Scan for the cell matching the given text and deliver its [X, Y] coordinate at center. 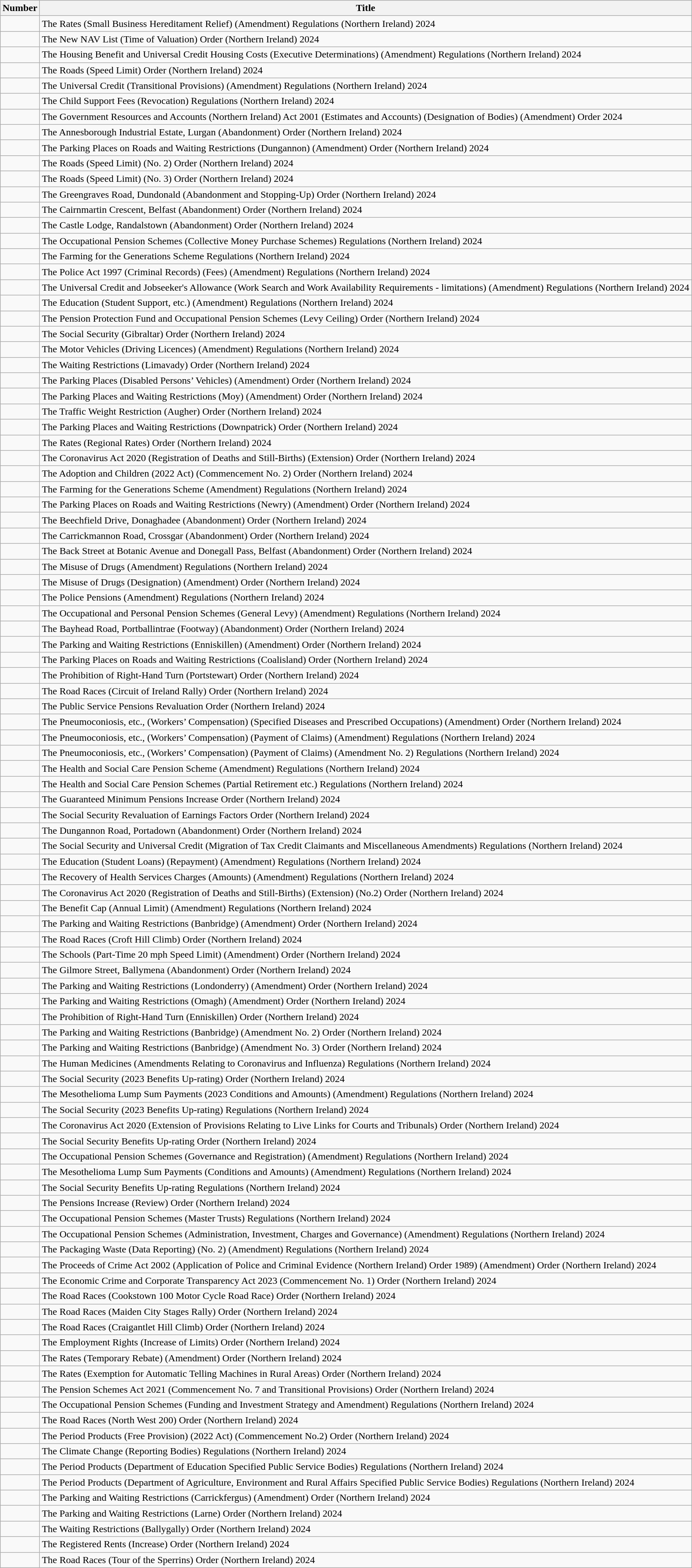
The Education (Student Loans) (Repayment) (Amendment) Regulations (Northern Ireland) 2024 [366, 861]
The Prohibition of Right-Hand Turn (Portstewart) Order (Northern Ireland) 2024 [366, 675]
The Parking Places on Roads and Waiting Restrictions (Coalisland) Order (Northern Ireland) 2024 [366, 660]
The Roads (Speed Limit) Order (Northern Ireland) 2024 [366, 70]
The Parking Places and Waiting Restrictions (Downpatrick) Order (Northern Ireland) 2024 [366, 427]
The Roads (Speed Limit) (No. 3) Order (Northern Ireland) 2024 [366, 179]
The Mesothelioma Lump Sum Payments (2023 Conditions and Amounts) (Amendment) Regulations (Northern Ireland) 2024 [366, 1094]
The Rates (Small Business Hereditament Relief) (Amendment) Regulations (Northern Ireland) 2024 [366, 24]
The Waiting Restrictions (Ballygally) Order (Northern Ireland) 2024 [366, 1529]
The Parking and Waiting Restrictions (Omagh) (Amendment) Order (Northern Ireland) 2024 [366, 1001]
The Education (Student Support, etc.) (Amendment) Regulations (Northern Ireland) 2024 [366, 303]
The Occupational and Personal Pension Schemes (General Levy) (Amendment) Regulations (Northern Ireland) 2024 [366, 613]
The Registered Rents (Increase) Order (Northern Ireland) 2024 [366, 1544]
The Gilmore Street, Ballymena (Abandonment) Order (Northern Ireland) 2024 [366, 970]
The Pneumoconiosis, etc., (Workers’ Compensation) (Payment of Claims) (Amendment) Regulations (Northern Ireland) 2024 [366, 738]
The Misuse of Drugs (Amendment) Regulations (Northern Ireland) 2024 [366, 567]
The Occupational Pension Schemes (Administration, Investment, Charges and Governance) (Amendment) Regulations (Northern Ireland) 2024 [366, 1234]
The Human Medicines (Amendments Relating to Coronavirus and Influenza) Regulations (Northern Ireland) 2024 [366, 1063]
The Benefit Cap (Annual Limit) (Amendment) Regulations (Northern Ireland) 2024 [366, 908]
The Pneumoconiosis, etc., (Workers’ Compensation) (Specified Diseases and Prescribed Occupations) (Amendment) Order (Northern Ireland) 2024 [366, 722]
The Social Security Benefits Up-rating Regulations (Northern Ireland) 2024 [366, 1188]
The Annesborough Industrial Estate, Lurgan (Abandonment) Order (Northern Ireland) 2024 [366, 132]
The Guaranteed Minimum Pensions Increase Order (Northern Ireland) 2024 [366, 799]
The Health and Social Care Pension Scheme (Amendment) Regulations (Northern Ireland) 2024 [366, 769]
The Public Service Pensions Revaluation Order (Northern Ireland) 2024 [366, 707]
The Parking and Waiting Restrictions (Enniskillen) (Amendment) Order (Northern Ireland) 2024 [366, 644]
The Parking and Waiting Restrictions (Carrickfergus) (Amendment) Order (Northern Ireland) 2024 [366, 1498]
The Coronavirus Act 2020 (Extension of Provisions Relating to Live Links for Courts and Tribunals) Order (Northern Ireland) 2024 [366, 1125]
The Road Races (Croft Hill Climb) Order (Northern Ireland) 2024 [366, 939]
The Parking and Waiting Restrictions (Banbridge) (Amendment No. 3) Order (Northern Ireland) 2024 [366, 1048]
The Dungannon Road, Portadown (Abandonment) Order (Northern Ireland) 2024 [366, 830]
The Occupational Pension Schemes (Collective Money Purchase Schemes) Regulations (Northern Ireland) 2024 [366, 241]
The Road Races (Circuit of Ireland Rally) Order (Northern Ireland) 2024 [366, 691]
The Road Races (Tour of the Sperrins) Order (Northern Ireland) 2024 [366, 1560]
The Period Products (Department of Education Specified Public Service Bodies) Regulations (Northern Ireland) 2024 [366, 1467]
The Castle Lodge, Randalstown (Abandonment) Order (Northern Ireland) 2024 [366, 225]
The Rates (Regional Rates) Order (Northern Ireland) 2024 [366, 442]
The Economic Crime and Corporate Transparency Act 2023 (Commencement No. 1) Order (Northern Ireland) 2024 [366, 1281]
The Proceeds of Crime Act 2002 (Application of Police and Criminal Evidence (Northern Ireland) Order 1989) (Amendment) Order (Northern Ireland) 2024 [366, 1265]
The Period Products (Free Provision) (2022 Act) (Commencement No.2) Order (Northern Ireland) 2024 [366, 1435]
The Carrickmannon Road, Crossgar (Abandonment) Order (Northern Ireland) 2024 [366, 536]
The Road Races (Maiden City Stages Rally) Order (Northern Ireland) 2024 [366, 1312]
The Farming for the Generations Scheme (Amendment) Regulations (Northern Ireland) 2024 [366, 489]
The Mesothelioma Lump Sum Payments (Conditions and Amounts) (Amendment) Regulations (Northern Ireland) 2024 [366, 1172]
The New NAV List (Time of Valuation) Order (Northern Ireland) 2024 [366, 39]
The Parking Places on Roads and Waiting Restrictions (Newry) (Amendment) Order (Northern Ireland) 2024 [366, 505]
The Social Security Benefits Up-rating Order (Northern Ireland) 2024 [366, 1141]
The Government Resources and Accounts (Northern Ireland) Act 2001 (Estimates and Accounts) (Designation of Bodies) (Amendment) Order 2024 [366, 117]
The Beechfield Drive, Donaghadee (Abandonment) Order (Northern Ireland) 2024 [366, 520]
The Coronavirus Act 2020 (Registration of Deaths and Still-Births) (Extension) Order (Northern Ireland) 2024 [366, 458]
The Occupational Pension Schemes (Governance and Registration) (Amendment) Regulations (Northern Ireland) 2024 [366, 1156]
The Housing Benefit and Universal Credit Housing Costs (Executive Determinations) (Amendment) Regulations (Northern Ireland) 2024 [366, 55]
The Adoption and Children (2022 Act) (Commencement No. 2) Order (Northern Ireland) 2024 [366, 474]
The Parking Places and Waiting Restrictions (Moy) (Amendment) Order (Northern Ireland) 2024 [366, 396]
The Back Street at Botanic Avenue and Donegall Pass, Belfast (Abandonment) Order (Northern Ireland) 2024 [366, 551]
The Social Security (Gibraltar) Order (Northern Ireland) 2024 [366, 334]
The Prohibition of Right-Hand Turn (Enniskillen) Order (Northern Ireland) 2024 [366, 1017]
The Rates (Exemption for Automatic Telling Machines in Rural Areas) Order (Northern Ireland) 2024 [366, 1374]
The Roads (Speed Limit) (No. 2) Order (Northern Ireland) 2024 [366, 163]
The Parking Places (Disabled Persons’ Vehicles) (Amendment) Order (Northern Ireland) 2024 [366, 380]
The Farming for the Generations Scheme Regulations (Northern Ireland) 2024 [366, 256]
The Parking and Waiting Restrictions (Banbridge) (Amendment No. 2) Order (Northern Ireland) 2024 [366, 1032]
The Police Act 1997 (Criminal Records) (Fees) (Amendment) Regulations (Northern Ireland) 2024 [366, 272]
The Rates (Temporary Rebate) (Amendment) Order (Northern Ireland) 2024 [366, 1358]
The Recovery of Health Services Charges (Amounts) (Amendment) Regulations (Northern Ireland) 2024 [366, 877]
The Parking Places on Roads and Waiting Restrictions (Dungannon) (Amendment) Order (Northern Ireland) 2024 [366, 148]
The Parking and Waiting Restrictions (Londonderry) (Amendment) Order (Northern Ireland) 2024 [366, 986]
The Pneumoconiosis, etc., (Workers’ Compensation) (Payment of Claims) (Amendment No. 2) Regulations (Northern Ireland) 2024 [366, 753]
The Parking and Waiting Restrictions (Banbridge) (Amendment) Order (Northern Ireland) 2024 [366, 923]
The Social Security (2023 Benefits Up-rating) Regulations (Northern Ireland) 2024 [366, 1110]
The Waiting Restrictions (Limavady) Order (Northern Ireland) 2024 [366, 365]
The Occupational Pension Schemes (Master Trusts) Regulations (Northern Ireland) 2024 [366, 1219]
The Climate Change (Reporting Bodies) Regulations (Northern Ireland) 2024 [366, 1451]
The Pension Schemes Act 2021 (Commencement No. 7 and Transitional Provisions) Order (Northern Ireland) 2024 [366, 1389]
The Road Races (North West 200) Order (Northern Ireland) 2024 [366, 1420]
The Social Security Revaluation of Earnings Factors Order (Northern Ireland) 2024 [366, 815]
The Packaging Waste (Data Reporting) (No. 2) (Amendment) Regulations (Northern Ireland) 2024 [366, 1250]
The Occupational Pension Schemes (Funding and Investment Strategy and Amendment) Regulations (Northern Ireland) 2024 [366, 1405]
The Motor Vehicles (Driving Licences) (Amendment) Regulations (Northern Ireland) 2024 [366, 349]
The Parking and Waiting Restrictions (Larne) Order (Northern Ireland) 2024 [366, 1513]
The Traffic Weight Restriction (Augher) Order (Northern Ireland) 2024 [366, 411]
The Pension Protection Fund and Occupational Pension Schemes (Levy Ceiling) Order (Northern Ireland) 2024 [366, 318]
The Road Races (Cookstown 100 Motor Cycle Road Race) Order (Northern Ireland) 2024 [366, 1296]
The Road Races (Craigantlet Hill Climb) Order (Northern Ireland) 2024 [366, 1327]
The Social Security and Universal Credit (Migration of Tax Credit Claimants and Miscellaneous Amendments) Regulations (Northern Ireland) 2024 [366, 846]
The Social Security (2023 Benefits Up-rating) Order (Northern Ireland) 2024 [366, 1079]
Number [20, 8]
The Health and Social Care Pension Schemes (Partial Retirement etc.) Regulations (Northern Ireland) 2024 [366, 784]
The Misuse of Drugs (Designation) (Amendment) Order (Northern Ireland) 2024 [366, 582]
The Cairnmartin Crescent, Belfast (Abandonment) Order (Northern Ireland) 2024 [366, 210]
The Employment Rights (Increase of Limits) Order (Northern Ireland) 2024 [366, 1343]
The Bayhead Road, Portballintrae (Footway) (Abandonment) Order (Northern Ireland) 2024 [366, 629]
The Schools (Part-Time 20 mph Speed Limit) (Amendment) Order (Northern Ireland) 2024 [366, 955]
The Coronavirus Act 2020 (Registration of Deaths and Still-Births) (Extension) (No.2) Order (Northern Ireland) 2024 [366, 892]
The Pensions Increase (Review) Order (Northern Ireland) 2024 [366, 1203]
Title [366, 8]
The Period Products (Department of Agriculture, Environment and Rural Affairs Specified Public Service Bodies) Regulations (Northern Ireland) 2024 [366, 1482]
The Police Pensions (Amendment) Regulations (Northern Ireland) 2024 [366, 598]
The Child Support Fees (Revocation) Regulations (Northern Ireland) 2024 [366, 101]
The Greengraves Road, Dundonald (Abandonment and Stopping-Up) Order (Northern Ireland) 2024 [366, 194]
The Universal Credit (Transitional Provisions) (Amendment) Regulations (Northern Ireland) 2024 [366, 86]
